Capture the cell that displays the provided text and extract its [x, y] central coordinate. 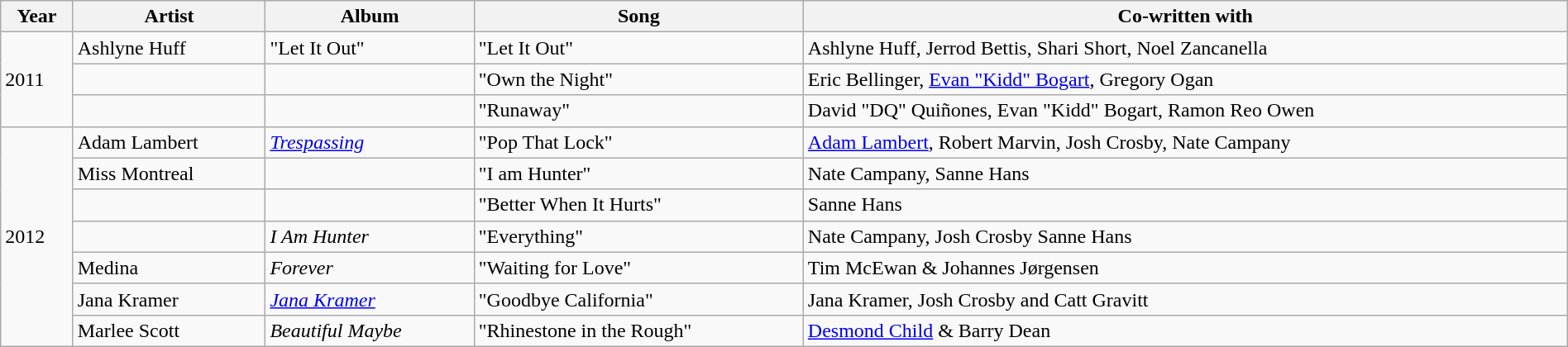
Adam Lambert [169, 142]
"Runaway" [638, 111]
Ashlyne Huff [169, 48]
"Pop That Lock" [638, 142]
Eric Bellinger, Evan "Kidd" Bogart, Gregory Ogan [1185, 79]
David "DQ" Quiñones, Evan "Kidd" Bogart, Ramon Reo Owen [1185, 111]
Sanne Hans [1185, 205]
Miss Montreal [169, 173]
Forever [370, 268]
Year [36, 17]
"Own the Night" [638, 79]
Song [638, 17]
Jana Kramer, Josh Crosby and Catt Gravitt [1185, 299]
Desmond Child & Barry Dean [1185, 330]
Artist [169, 17]
"Goodbye California" [638, 299]
Marlee Scott [169, 330]
"Better When It Hurts" [638, 205]
Album [370, 17]
Medina [169, 268]
Nate Campany, Josh Crosby Sanne Hans [1185, 236]
Adam Lambert, Robert Marvin, Josh Crosby, Nate Campany [1185, 142]
Tim McEwan & Johannes Jørgensen [1185, 268]
"Rhinestone in the Rough" [638, 330]
Ashlyne Huff, Jerrod Bettis, Shari Short, Noel Zancanella [1185, 48]
"I am Hunter" [638, 173]
Nate Campany, Sanne Hans [1185, 173]
2011 [36, 79]
Co-written with [1185, 17]
"Waiting for Love" [638, 268]
2012 [36, 236]
Beautiful Maybe [370, 330]
Trespassing [370, 142]
I Am Hunter [370, 236]
"Everything" [638, 236]
